For the text-containing cell, return its midpoint in (x, y) coordinate format. 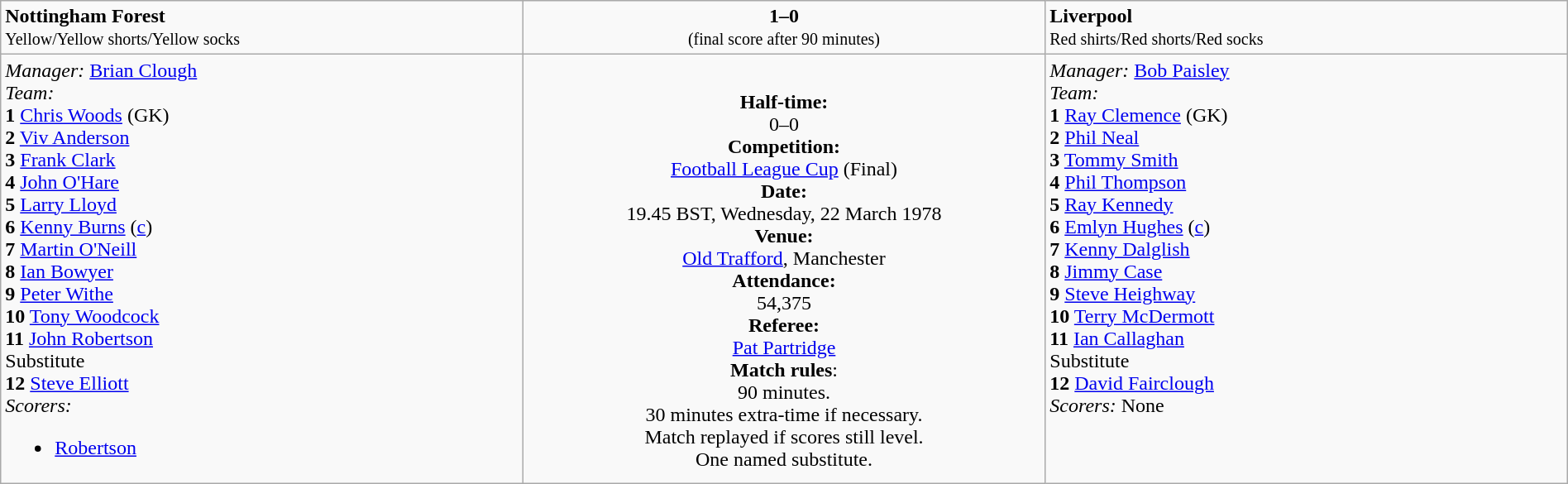
Nottingham ForestYellow/Yellow shorts/Yellow socks (262, 28)
LiverpoolRed shirts/Red shorts/Red socks (1307, 28)
1–0(final score after 90 minutes) (784, 28)
